Find where the given text appears and provide that cell's center as [x, y] coordinate. 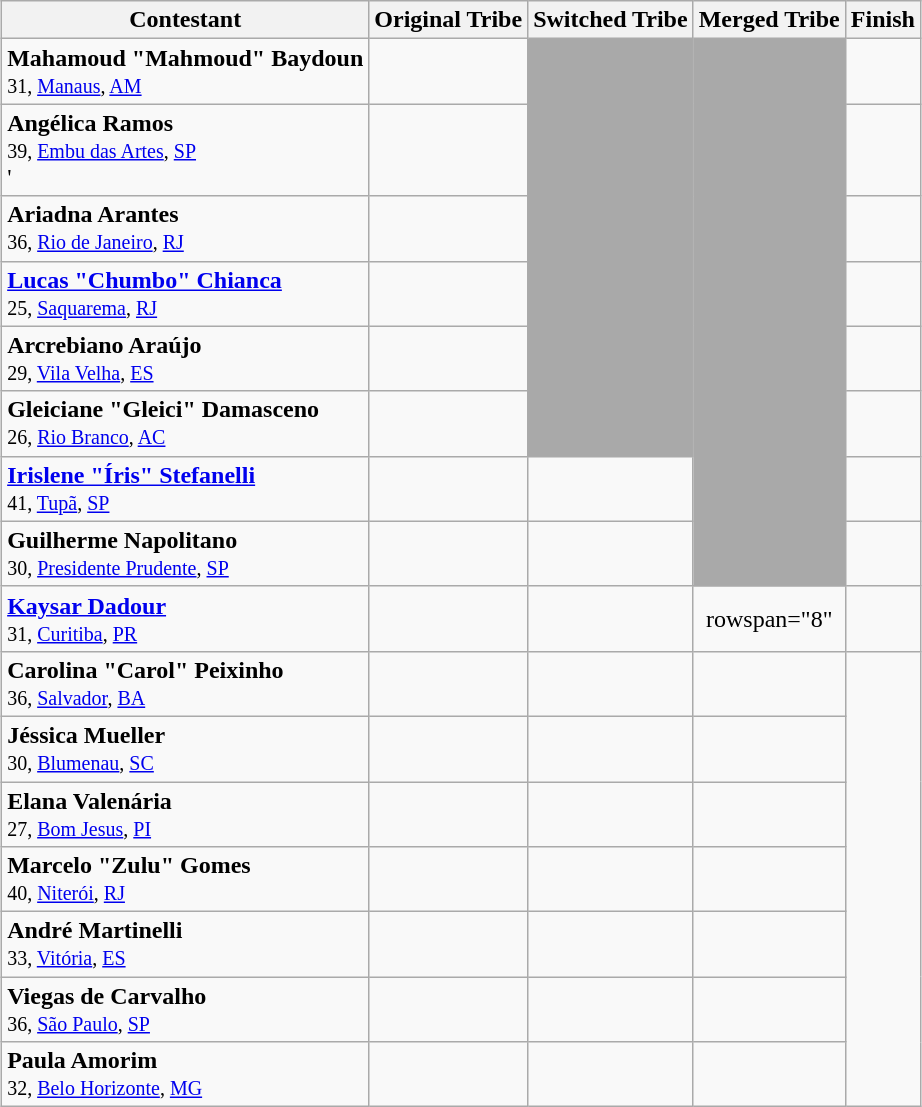
Paula Amorim32, Belo Horizonte, MG [186, 1074]
Kaysar Dadour31, Curitiba, PR [186, 618]
Carolina "Carol" Peixinho36, Salvador, BA [186, 684]
Finish [882, 20]
Jéssica Mueller30, Blumenau, SC [186, 748]
Arcrebiano Araújo29, Vila Velha, ES [186, 358]
Viegas de Carvalho36, São Paulo, SP [186, 1010]
Elana Valenária27, Bom Jesus, PI [186, 814]
Switched Tribe [611, 20]
Original Tribe [448, 20]
rowspan="8" [769, 618]
Mahamoud "Mahmoud" Baydoun31, Manaus, AM [186, 72]
Lucas "Chumbo" Chianca25, Saquarema, RJ [186, 294]
Gleiciane "Gleici" Damasceno26, Rio Branco, AC [186, 424]
Irislene "Íris" Stefanelli41, Tupã, SP [186, 488]
Ariadna Arantes36, Rio de Janeiro, RJ [186, 228]
André Martinelli33, Vitória, ES [186, 944]
Angélica Ramos39, Embu das Artes, SP' [186, 150]
Marcelo "Zulu" Gomes40, Niterói, RJ [186, 880]
Contestant [186, 20]
Guilherme Napolitano30, Presidente Prudente, SP [186, 554]
Merged Tribe [769, 20]
